Scan for the cell matching the given text and deliver its [X, Y] coordinate at center. 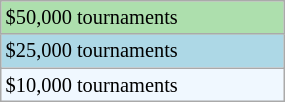
$25,000 tournaments [142, 51]
$10,000 tournaments [142, 85]
$50,000 tournaments [142, 17]
